Locate the cell with the specified text and output its (X, Y) center coordinate. 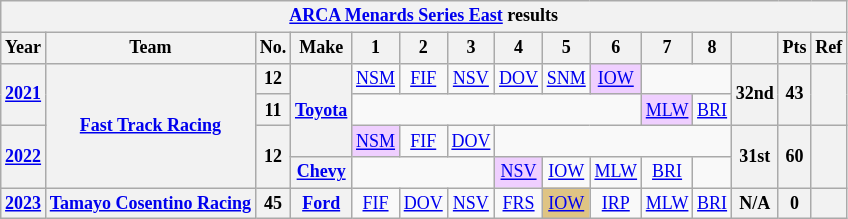
4 (519, 48)
Chevy (322, 172)
ARCA Menards Series East results (424, 16)
60 (794, 156)
Toyota (322, 110)
Make (322, 48)
Year (24, 48)
45 (272, 204)
11 (272, 110)
SNM (566, 78)
1 (376, 48)
8 (712, 48)
43 (794, 94)
Tamayo Cosentino Racing (150, 204)
Fast Track Racing (150, 126)
No. (272, 48)
3 (471, 48)
2 (423, 48)
5 (566, 48)
2021 (24, 94)
Pts (794, 48)
31st (754, 156)
FRS (519, 204)
7 (666, 48)
Team (150, 48)
32nd (754, 94)
Ford (322, 204)
2022 (24, 156)
6 (616, 48)
2023 (24, 204)
N/A (754, 204)
IRP (616, 204)
0 (794, 204)
Ref (829, 48)
